Locate the cell with the specified text and output its (X, Y) center coordinate. 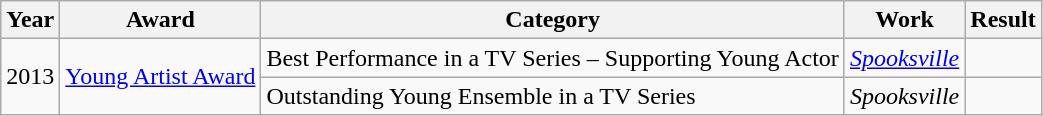
Work (904, 20)
Category (552, 20)
Outstanding Young Ensemble in a TV Series (552, 96)
Young Artist Award (160, 77)
Year (30, 20)
Result (1003, 20)
2013 (30, 77)
Award (160, 20)
Best Performance in a TV Series – Supporting Young Actor (552, 58)
